Determine the [x, y] coordinate at the center of the cell enclosing the given text.  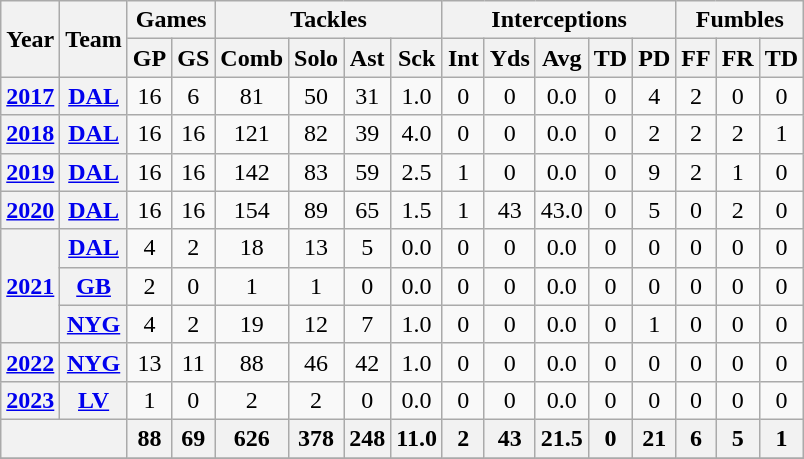
LV [94, 400]
626 [252, 438]
154 [252, 210]
PD [654, 58]
Comb [252, 58]
248 [368, 438]
7 [368, 324]
Ast [368, 58]
18 [252, 248]
FR [738, 58]
2021 [30, 286]
142 [252, 172]
Tackles [329, 20]
81 [252, 96]
43.0 [562, 210]
59 [368, 172]
Games [170, 20]
21.5 [562, 438]
Avg [562, 58]
FF [696, 58]
19 [252, 324]
378 [316, 438]
Fumbles [740, 20]
50 [316, 96]
82 [316, 134]
Sck [417, 58]
Yds [510, 58]
2019 [30, 172]
Team [94, 39]
31 [368, 96]
4.0 [417, 134]
2023 [30, 400]
69 [194, 438]
89 [316, 210]
2017 [30, 96]
21 [654, 438]
11 [194, 362]
1.5 [417, 210]
GP [149, 58]
Interceptions [558, 20]
GB [94, 286]
42 [368, 362]
83 [316, 172]
2020 [30, 210]
2022 [30, 362]
121 [252, 134]
11.0 [417, 438]
Solo [316, 58]
65 [368, 210]
9 [654, 172]
GS [194, 58]
46 [316, 362]
2.5 [417, 172]
12 [316, 324]
Year [30, 39]
39 [368, 134]
Int [463, 58]
2018 [30, 134]
